Identify which cell holds the provided text, then report its [x, y] central coordinate. 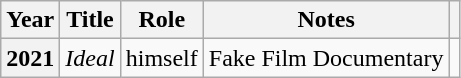
Title [90, 20]
Role [162, 20]
Notes [326, 20]
Ideal [90, 58]
2021 [30, 58]
himself [162, 58]
Year [30, 20]
Fake Film Documentary [326, 58]
